Identify which cell holds the provided text, then report its [x, y] central coordinate. 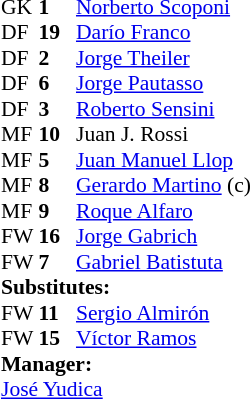
16 [57, 237]
15 [57, 339]
5 [57, 160]
2 [57, 58]
9 [57, 211]
7 [57, 262]
6 [57, 83]
3 [57, 109]
8 [57, 185]
11 [57, 313]
19 [57, 33]
10 [57, 135]
